Detect which cell encompasses the target text, then output its (X, Y) center coordinate. 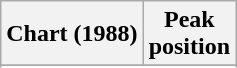
Chart (1988) (72, 34)
Peakposition (189, 34)
